Determine the (X, Y) coordinate at the center of the cell enclosing the given text.  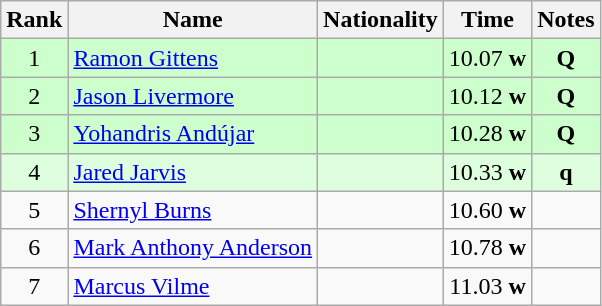
Ramon Gittens (193, 58)
11.03 w (487, 286)
2 (34, 96)
3 (34, 134)
q (566, 172)
Name (193, 20)
10.60 w (487, 210)
10.07 w (487, 58)
10.33 w (487, 172)
10.78 w (487, 248)
Time (487, 20)
7 (34, 286)
Jason Livermore (193, 96)
5 (34, 210)
Mark Anthony Anderson (193, 248)
Marcus Vilme (193, 286)
10.12 w (487, 96)
Jared Jarvis (193, 172)
1 (34, 58)
6 (34, 248)
10.28 w (487, 134)
4 (34, 172)
Nationality (381, 20)
Notes (566, 20)
Yohandris Andújar (193, 134)
Shernyl Burns (193, 210)
Rank (34, 20)
